Scan for the cell matching the given text and deliver its (X, Y) coordinate at center. 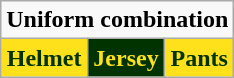
Uniform combination (118, 20)
Pants (200, 58)
Helmet (44, 58)
Jersey (126, 58)
